Pinpoint the cell where the given text exists, returning its (X, Y) midpoint coordinate. 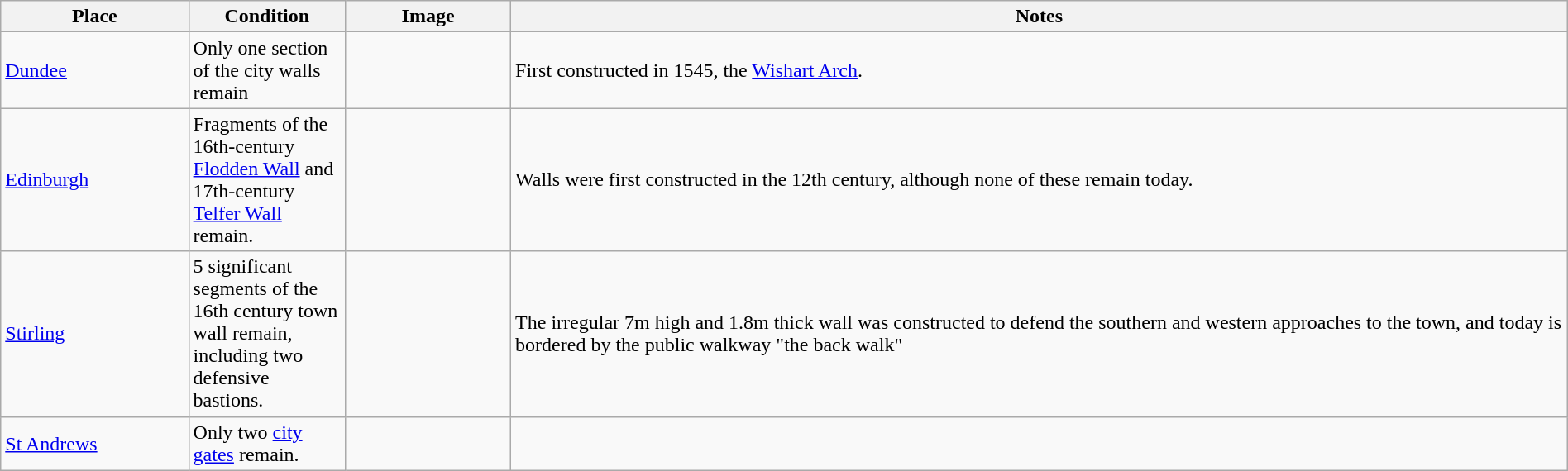
First constructed in 1545, the Wishart Arch. (1040, 70)
Place (94, 17)
Dundee (94, 70)
5 significant segments of the 16th century town wall remain, including two defensive bastions. (266, 334)
Only one section of the city walls remain (266, 70)
Edinburgh (94, 180)
St Andrews (94, 443)
Stirling (94, 334)
Image (428, 17)
Condition (266, 17)
Fragments of the 16th-century Flodden Wall and 17th-century Telfer Wall remain. (266, 180)
Walls were first constructed in the 12th century, although none of these remain today. (1040, 180)
Notes (1040, 17)
Only two city gates remain. (266, 443)
